Return (x, y) of the center of cell containing provided text 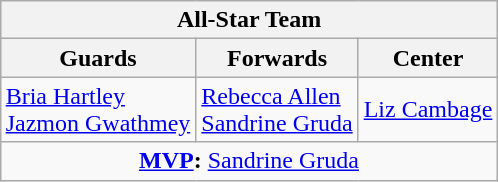
MVP: Sandrine Gruda (249, 161)
Liz Cambage (428, 110)
Forwards (277, 58)
Center (428, 58)
Guards (98, 58)
Bria Hartley Jazmon Gwathmey (98, 110)
Rebecca Allen Sandrine Gruda (277, 110)
All-Star Team (249, 20)
